Search for the cell housing the specified text and yield its (X, Y) center coordinate. 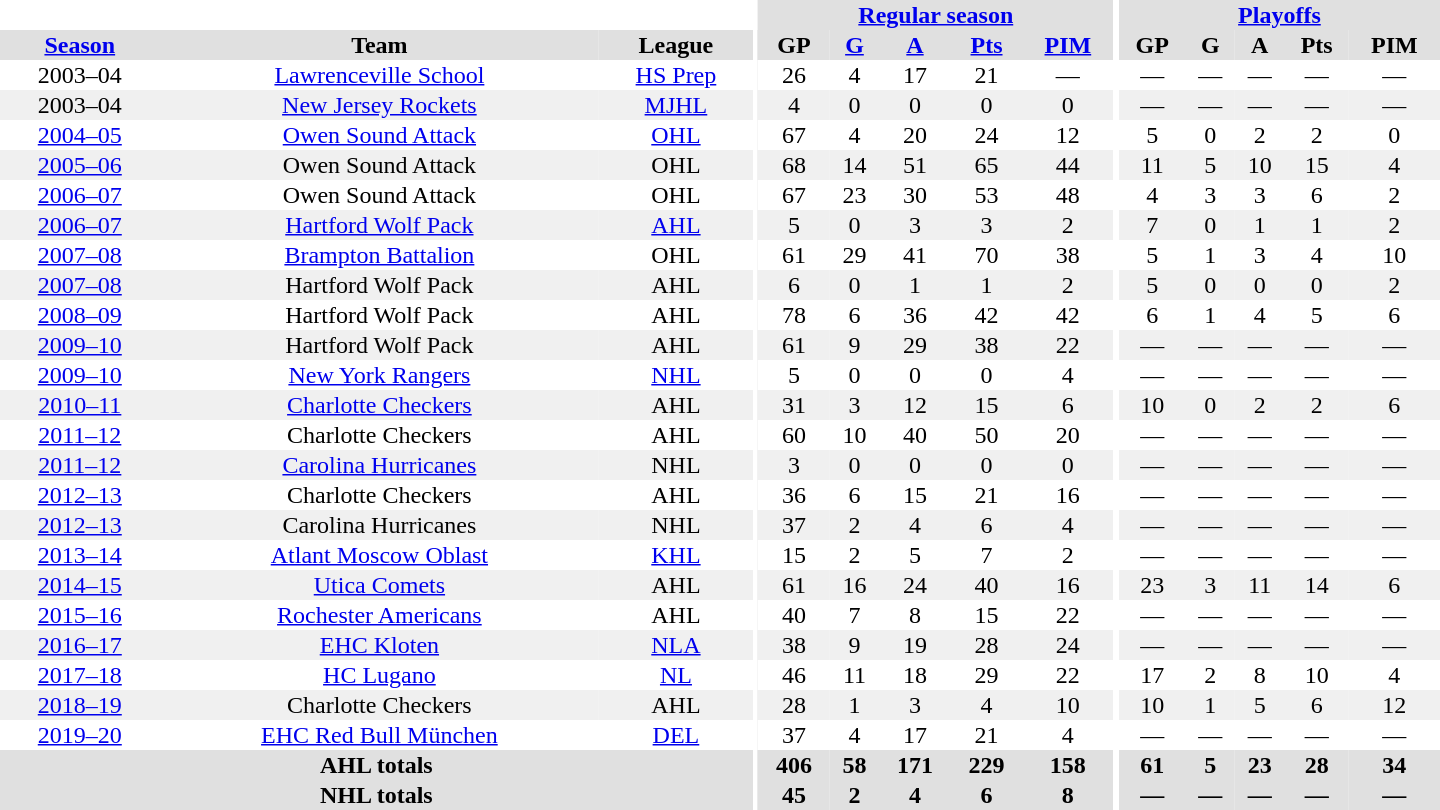
Team (380, 45)
171 (915, 765)
18 (915, 675)
2013–14 (80, 555)
2015–16 (80, 615)
EHC Kloten (380, 645)
EHC Red Bull München (380, 735)
Atlant Moscow Oblast (380, 555)
2014–15 (80, 585)
19 (915, 645)
2017–18 (80, 675)
50 (987, 435)
70 (987, 255)
51 (915, 165)
31 (794, 405)
NHL totals (376, 795)
Season (80, 45)
30 (915, 195)
34 (1394, 765)
41 (915, 255)
46 (794, 675)
2016–17 (80, 645)
League (676, 45)
AHL totals (376, 765)
Brampton Battalion (380, 255)
53 (987, 195)
65 (987, 165)
78 (794, 315)
2019–20 (80, 735)
NLA (676, 645)
Regular season (936, 15)
45 (794, 795)
NL (676, 675)
HC Lugano (380, 675)
2005–06 (80, 165)
2010–11 (80, 405)
26 (794, 75)
48 (1068, 195)
New Jersey Rockets (380, 105)
158 (1068, 765)
Rochester Americans (380, 615)
44 (1068, 165)
Utica Comets (380, 585)
60 (794, 435)
Lawrenceville School (380, 75)
HS Prep (676, 75)
Playoffs (1280, 15)
229 (987, 765)
DEL (676, 735)
MJHL (676, 105)
406 (794, 765)
New York Rangers (380, 375)
2004–05 (80, 135)
KHL (676, 555)
2018–19 (80, 705)
68 (794, 165)
2008–09 (80, 315)
58 (855, 765)
